Return the (X, Y) coordinate for the center point of the cell that contains the specified text.  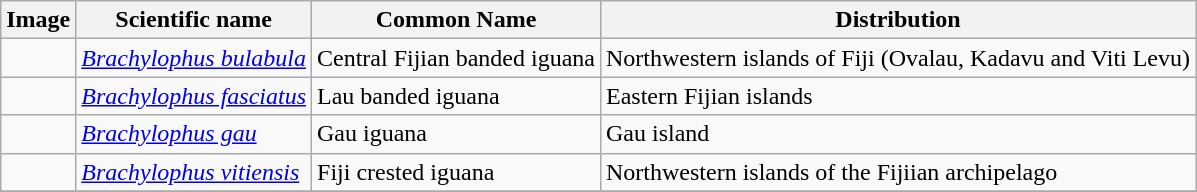
Gau island (898, 134)
Brachylophus gau (194, 134)
Fiji crested iguana (456, 172)
Image (38, 20)
Brachylophus vitiensis (194, 172)
Gau iguana (456, 134)
Brachylophus fasciatus (194, 96)
Northwestern islands of the Fijiian archipelago (898, 172)
Distribution (898, 20)
Central Fijian banded iguana (456, 58)
Brachylophus bulabula (194, 58)
Common Name (456, 20)
Lau banded iguana (456, 96)
Northwestern islands of Fiji (Ovalau, Kadavu and Viti Levu) (898, 58)
Scientific name (194, 20)
Eastern Fijian islands (898, 96)
